Extract the (X, Y) coordinate from the center of the cell holding the provided text.  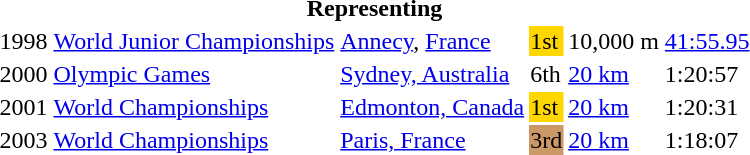
Annecy, France (432, 41)
10,000 m (614, 41)
3rd (546, 140)
6th (546, 74)
Edmonton, Canada (432, 107)
Sydney, Australia (432, 74)
World Junior Championships (194, 41)
Paris, France (432, 140)
Olympic Games (194, 74)
